Provide the (x, y) coordinate of the cell's center where the given text is located.  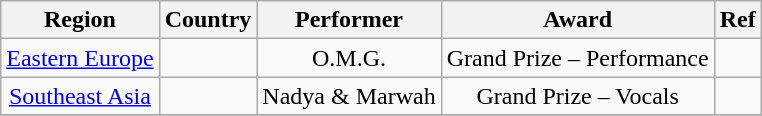
Region (80, 20)
Nadya & Marwah (349, 96)
Ref (738, 20)
Performer (349, 20)
Eastern Europe (80, 58)
Country (208, 20)
Grand Prize – Vocals (578, 96)
O.M.G. (349, 58)
Award (578, 20)
Southeast Asia (80, 96)
Grand Prize – Performance (578, 58)
